Find where the given text appears and provide that cell's center as [X, Y] coordinate. 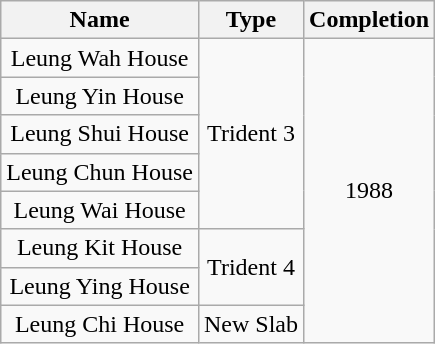
Leung Wai House [100, 210]
New Slab [250, 324]
Type [250, 20]
Leung Chun House [100, 172]
Name [100, 20]
Leung Ying House [100, 286]
Leung Wah House [100, 58]
Leung Kit House [100, 248]
1988 [370, 191]
Completion [370, 20]
Leung Chi House [100, 324]
Trident 3 [250, 134]
Leung Shui House [100, 134]
Trident 4 [250, 267]
Leung Yin House [100, 96]
